Locate the cell with the specified text and output its [x, y] center coordinate. 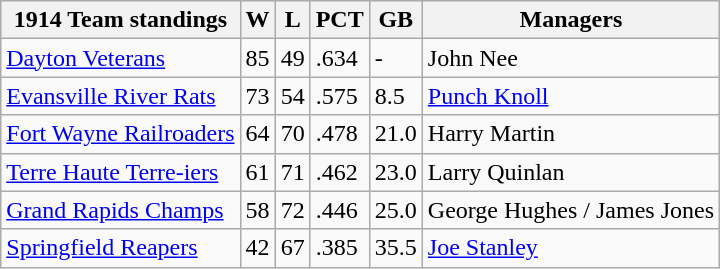
8.5 [396, 96]
L [292, 20]
.478 [340, 134]
.634 [340, 58]
GB [396, 20]
W [258, 20]
61 [258, 172]
Larry Quinlan [570, 172]
Grand Rapids Champs [120, 210]
Managers [570, 20]
Terre Haute Terre-iers [120, 172]
54 [292, 96]
Joe Stanley [570, 248]
Evansville River Rats [120, 96]
Dayton Veterans [120, 58]
Punch Knoll [570, 96]
.446 [340, 210]
85 [258, 58]
1914 Team standings [120, 20]
73 [258, 96]
64 [258, 134]
42 [258, 248]
67 [292, 248]
.575 [340, 96]
35.5 [396, 248]
58 [258, 210]
71 [292, 172]
Harry Martin [570, 134]
.385 [340, 248]
72 [292, 210]
23.0 [396, 172]
21.0 [396, 134]
- [396, 58]
George Hughes / James Jones [570, 210]
John Nee [570, 58]
.462 [340, 172]
49 [292, 58]
PCT [340, 20]
25.0 [396, 210]
70 [292, 134]
Fort Wayne Railroaders [120, 134]
Springfield Reapers [120, 248]
